Return the (x, y) coordinate for the center point of the cell that contains the specified text.  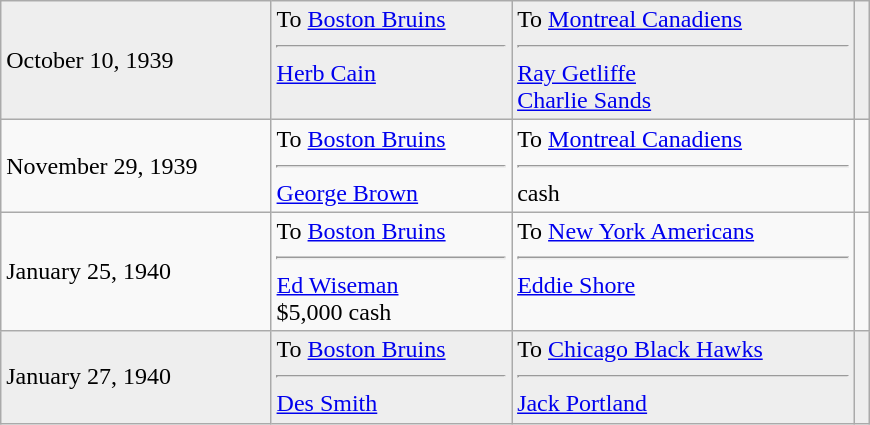
To Boston BruinsDes Smith (392, 377)
October 10, 1939 (136, 60)
To Boston BruinsHerb Cain (392, 60)
To New York AmericansEddie Shore (684, 272)
To Montreal CanadiensRay GetliffeCharlie Sands (684, 60)
To Montreal Canadienscash (684, 166)
November 29, 1939 (136, 166)
January 25, 1940 (136, 272)
January 27, 1940 (136, 377)
To Chicago Black HawksJack Portland (684, 377)
To Boston BruinsEd Wiseman$5,000 cash (392, 272)
To Boston BruinsGeorge Brown (392, 166)
